Provide the [X, Y] coordinate of the cell's center where the given text is located.  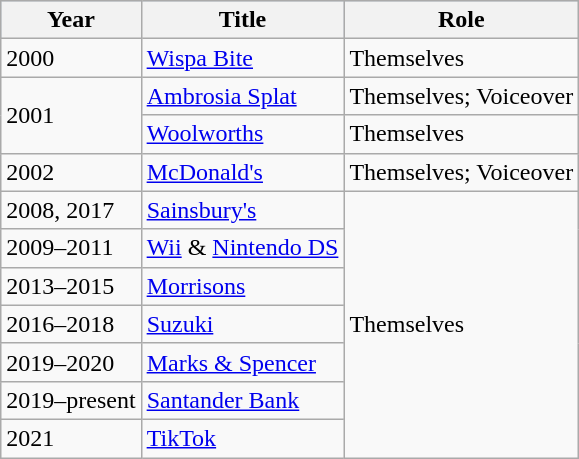
Sainsbury's [242, 210]
2008, 2017 [71, 210]
2013–2015 [71, 286]
2021 [71, 438]
Marks & Spencer [242, 362]
Suzuki [242, 324]
Title [242, 20]
Year [71, 20]
2019–present [71, 400]
Woolworths [242, 134]
2002 [71, 172]
Ambrosia Splat [242, 96]
2016–2018 [71, 324]
McDonald's [242, 172]
Wispa Bite [242, 58]
Wii & Nintendo DS [242, 248]
2001 [71, 115]
TikTok [242, 438]
2000 [71, 58]
2019–2020 [71, 362]
Santander Bank [242, 400]
Role [462, 20]
2009–2011 [71, 248]
Morrisons [242, 286]
